Detect which cell encompasses the target text, then output its [X, Y] center coordinate. 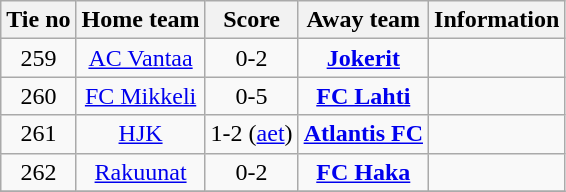
HJK [140, 134]
Home team [140, 20]
1-2 (aet) [252, 134]
259 [38, 58]
Rakuunat [140, 172]
Tie no [38, 20]
FC Haka [363, 172]
Away team [363, 20]
261 [38, 134]
Score [252, 20]
AC Vantaa [140, 58]
Jokerit [363, 58]
0-5 [252, 96]
260 [38, 96]
FC Lahti [363, 96]
262 [38, 172]
FC Mikkeli [140, 96]
Atlantis FC [363, 134]
Information [497, 20]
